Determine the [x, y] coordinate at the center of the cell enclosing the given text.  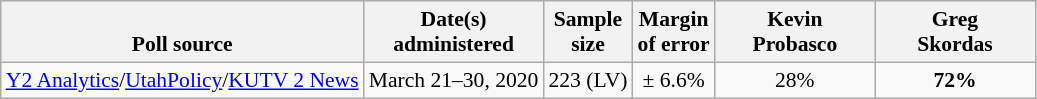
GregSkordas [955, 32]
Y2 Analytics/UtahPolicy/KUTV 2 News [182, 80]
28% [795, 80]
223 (LV) [588, 80]
Marginof error [674, 32]
72% [955, 80]
March 21–30, 2020 [454, 80]
± 6.6% [674, 80]
Samplesize [588, 32]
Poll source [182, 32]
KevinProbasco [795, 32]
Date(s)administered [454, 32]
